Locate the cell with the specified text and output its [X, Y] center coordinate. 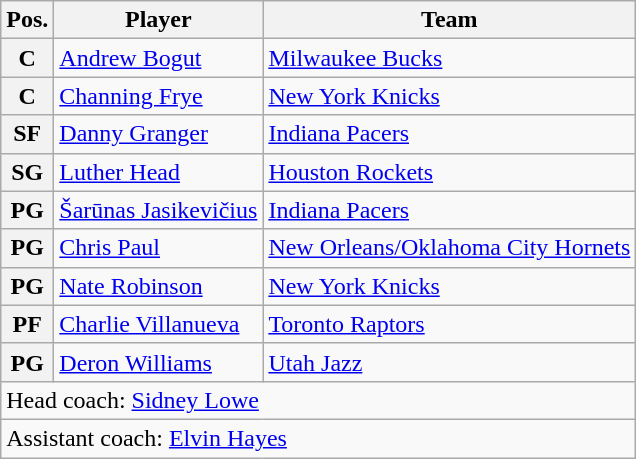
Chris Paul [158, 248]
Nate Robinson [158, 286]
Pos. [28, 20]
Danny Granger [158, 134]
Houston Rockets [450, 172]
Milwaukee Bucks [450, 58]
Assistant coach: Elvin Hayes [318, 438]
Utah Jazz [450, 362]
Andrew Bogut [158, 58]
Deron Williams [158, 362]
Šarūnas Jasikevičius [158, 210]
PF [28, 324]
SF [28, 134]
Team [450, 20]
Toronto Raptors [450, 324]
New Orleans/Oklahoma City Hornets [450, 248]
Channing Frye [158, 96]
Head coach: Sidney Lowe [318, 400]
Player [158, 20]
SG [28, 172]
Charlie Villanueva [158, 324]
Luther Head [158, 172]
